Extract the (X, Y) coordinate from the center of the cell holding the provided text.  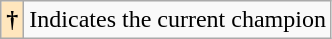
† (12, 20)
Indicates the current champion (178, 20)
